Determine the [X, Y] coordinate at the center of the cell enclosing the given text.  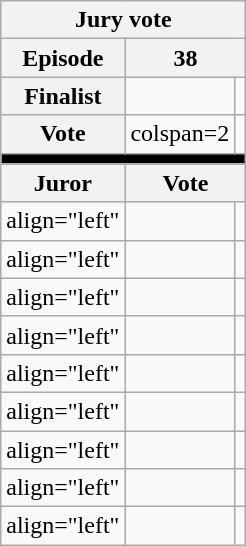
Juror [63, 183]
Episode [63, 58]
Jury vote [124, 20]
colspan=2 [180, 134]
Finalist [63, 96]
38 [186, 58]
